Determine the (X, Y) coordinate at the center of the cell enclosing the given text.  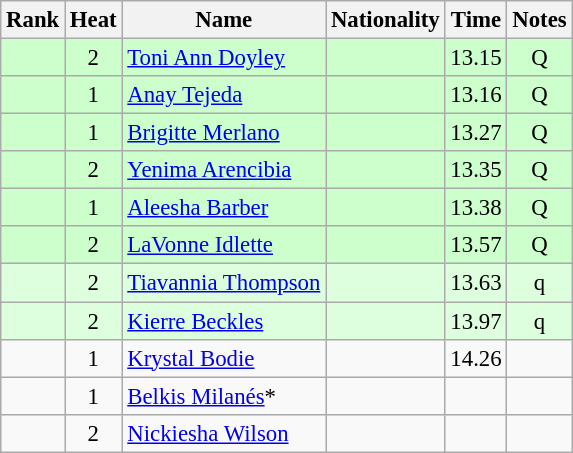
Notes (540, 20)
Yenima Arencibia (224, 170)
Name (224, 20)
14.26 (476, 358)
Tiavannia Thompson (224, 283)
Anay Tejeda (224, 95)
13.27 (476, 133)
Belkis Milanés* (224, 396)
LaVonne Idlette (224, 245)
Nationality (386, 20)
13.63 (476, 283)
Rank (33, 20)
Nickiesha Wilson (224, 433)
13.38 (476, 208)
Krystal Bodie (224, 358)
Kierre Beckles (224, 321)
Heat (94, 20)
Brigitte Merlano (224, 133)
Toni Ann Doyley (224, 58)
13.57 (476, 245)
13.97 (476, 321)
Time (476, 20)
13.35 (476, 170)
13.15 (476, 58)
13.16 (476, 95)
Aleesha Barber (224, 208)
